Determine the [X, Y] coordinate at the center of the cell enclosing the given text.  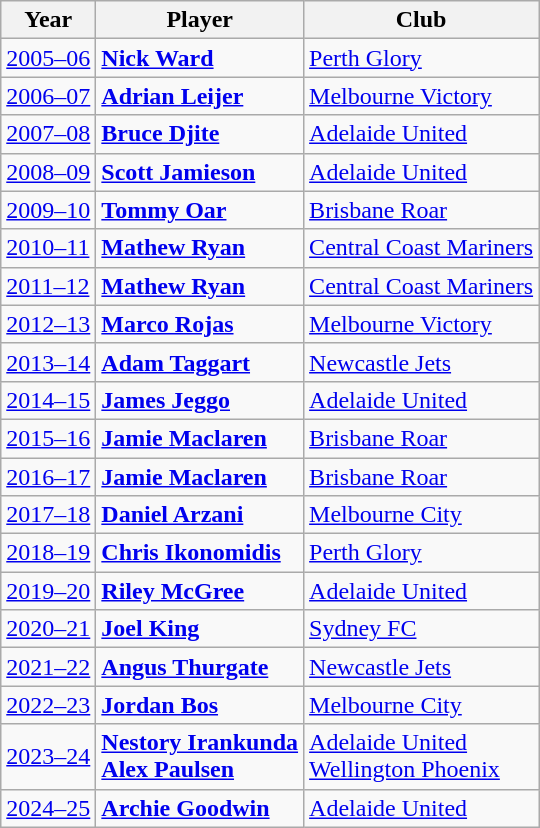
2013–14 [48, 362]
Club [422, 20]
Scott Jamieson [200, 172]
2006–07 [48, 96]
2021–22 [48, 667]
Adam Taggart [200, 362]
Adrian Leijer [200, 96]
Marco Rojas [200, 324]
2005–06 [48, 58]
2020–21 [48, 629]
2009–10 [48, 210]
2016–17 [48, 477]
2024–25 [48, 808]
Nick Ward [200, 58]
2014–15 [48, 400]
2012–13 [48, 324]
Chris Ikonomidis [200, 553]
Bruce Djite [200, 134]
Player [200, 20]
2010–11 [48, 248]
Joel King [200, 629]
2023–24 [48, 756]
Sydney FC [422, 629]
2019–20 [48, 591]
Nestory Irankunda Alex Paulsen [200, 756]
2011–12 [48, 286]
2007–08 [48, 134]
2018–19 [48, 553]
2022–23 [48, 705]
Archie Goodwin [200, 808]
James Jeggo [200, 400]
Jordan Bos [200, 705]
Daniel Arzani [200, 515]
Angus Thurgate [200, 667]
Riley McGree [200, 591]
2017–18 [48, 515]
Adelaide United Wellington Phoenix [422, 756]
Tommy Oar [200, 210]
2015–16 [48, 438]
2008–09 [48, 172]
Year [48, 20]
